Find where the given text appears and provide that cell's center as [x, y] coordinate. 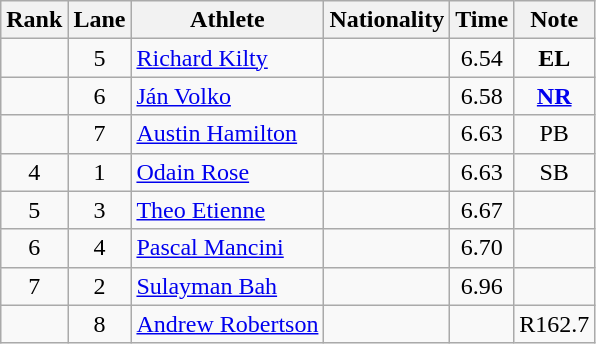
R162.7 [554, 324]
Richard Kilty [228, 58]
6.58 [482, 96]
Odain Rose [228, 172]
6.70 [482, 248]
Pascal Mancini [228, 248]
6.67 [482, 210]
6.54 [482, 58]
SB [554, 172]
Lane [100, 20]
Andrew Robertson [228, 324]
1 [100, 172]
Ján Volko [228, 96]
Theo Etienne [228, 210]
Nationality [387, 20]
2 [100, 286]
Athlete [228, 20]
Austin Hamilton [228, 134]
3 [100, 210]
Time [482, 20]
Note [554, 20]
8 [100, 324]
Sulayman Bah [228, 286]
Rank [34, 20]
6.96 [482, 286]
NR [554, 96]
PB [554, 134]
EL [554, 58]
